Pinpoint the cell where the given text exists, returning its (x, y) midpoint coordinate. 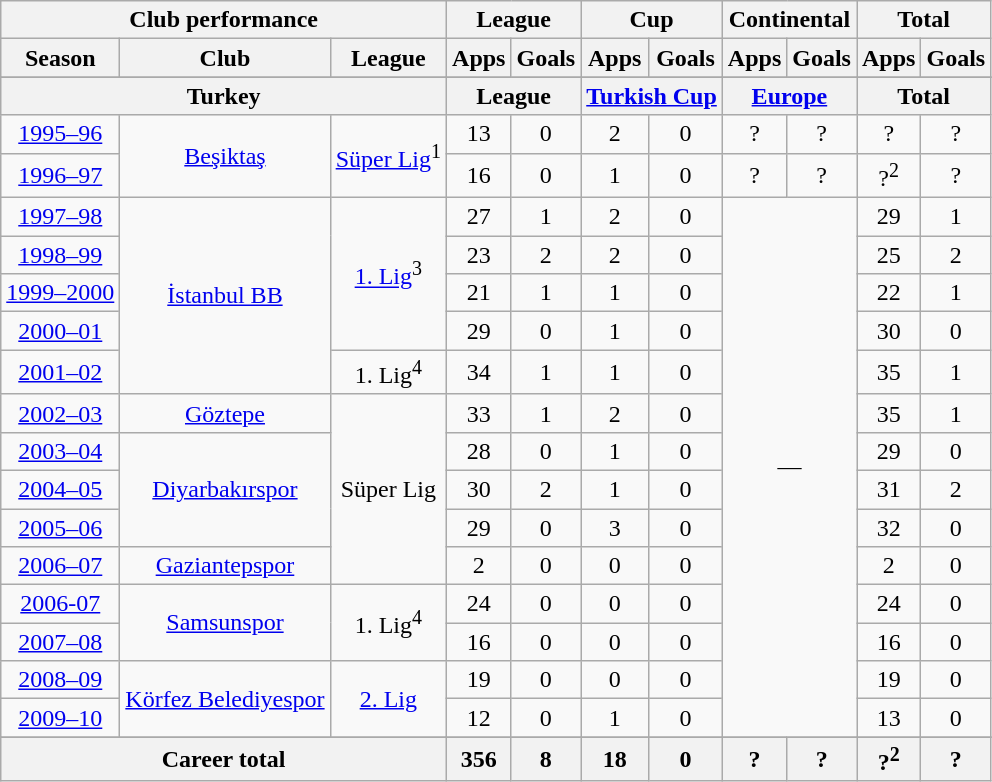
1999–2000 (60, 293)
27 (479, 217)
18 (615, 760)
22 (888, 293)
2002–03 (60, 413)
2003–04 (60, 451)
2001–02 (60, 372)
28 (479, 451)
Turkish Cup (652, 96)
1997–98 (60, 217)
32 (888, 528)
— (789, 468)
2004–05 (60, 489)
1. Lig3 (388, 274)
Turkey (224, 96)
2. Lig (388, 699)
Gaziantepspor (225, 566)
8 (546, 760)
23 (479, 255)
1998–99 (60, 255)
Süper Lig (388, 489)
2008–09 (60, 680)
1995–96 (60, 134)
2009–10 (60, 718)
Season (60, 58)
31 (888, 489)
2006–07 (60, 566)
Continental (789, 20)
Club performance (224, 20)
2007–08 (60, 642)
Cup (652, 20)
12 (479, 718)
Europe (789, 96)
2006-07 (60, 604)
Diyarbakırspor (225, 489)
356 (479, 760)
2005–06 (60, 528)
3 (615, 528)
Körfez Belediyespor (225, 699)
Süper Lig1 (388, 156)
Samsunspor (225, 623)
Career total (224, 760)
34 (479, 372)
İstanbul BB (225, 296)
33 (479, 413)
Beşiktaş (225, 156)
Göztepe (225, 413)
2000–01 (60, 331)
Club (225, 58)
1996–97 (60, 176)
21 (479, 293)
25 (888, 255)
